Detect which cell encompasses the target text, then output its [X, Y] center coordinate. 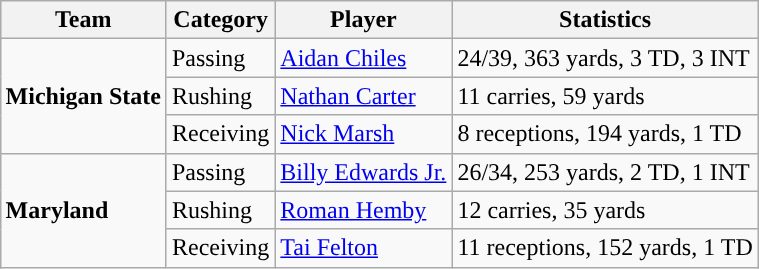
Team [83, 20]
12 carries, 35 yards [605, 210]
11 receptions, 152 yards, 1 TD [605, 248]
26/34, 253 yards, 2 TD, 1 INT [605, 172]
Player [364, 20]
Tai Felton [364, 248]
Statistics [605, 20]
Roman Hemby [364, 210]
Maryland [83, 210]
Category [220, 20]
Nathan Carter [364, 96]
24/39, 363 yards, 3 TD, 3 INT [605, 58]
Billy Edwards Jr. [364, 172]
Michigan State [83, 96]
11 carries, 59 yards [605, 96]
Aidan Chiles [364, 58]
Nick Marsh [364, 134]
8 receptions, 194 yards, 1 TD [605, 134]
